For the text-containing cell, return its midpoint in [X, Y] coordinate format. 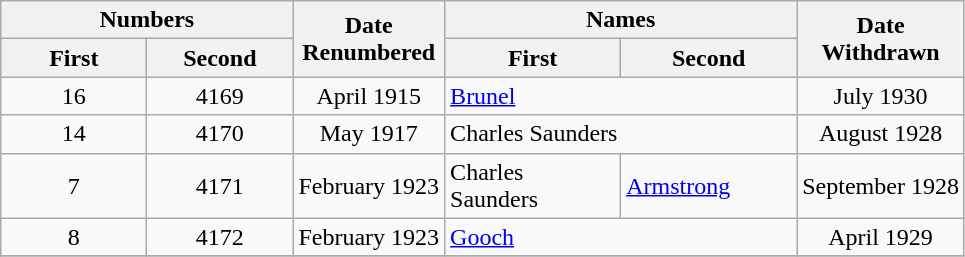
April 1915 [369, 96]
May 1917 [369, 134]
Gooch [621, 237]
July 1930 [881, 96]
8 [74, 237]
16 [74, 96]
August 1928 [881, 134]
DateRenumbered [369, 39]
4171 [220, 186]
Armstrong [709, 186]
14 [74, 134]
4172 [220, 237]
4170 [220, 134]
Brunel [621, 96]
September 1928 [881, 186]
4169 [220, 96]
DateWithdrawn [881, 39]
April 1929 [881, 237]
7 [74, 186]
Numbers [147, 20]
Names [621, 20]
